Return the (x, y) coordinate for the center point of the cell that contains the specified text.  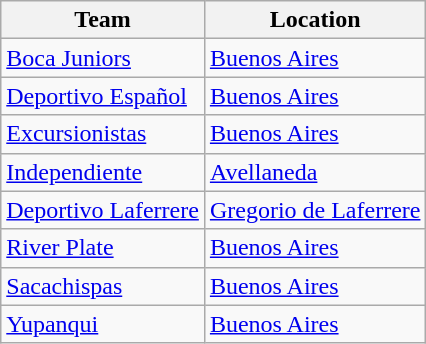
Deportivo Español (103, 96)
Sacachispas (103, 286)
Avellaneda (315, 172)
Team (103, 20)
Yupanqui (103, 324)
Excursionistas (103, 134)
Independiente (103, 172)
Gregorio de Laferrere (315, 210)
Location (315, 20)
Boca Juniors (103, 58)
River Plate (103, 248)
Deportivo Laferrere (103, 210)
